Determine the (x, y) coordinate at the center of the cell enclosing the given text.  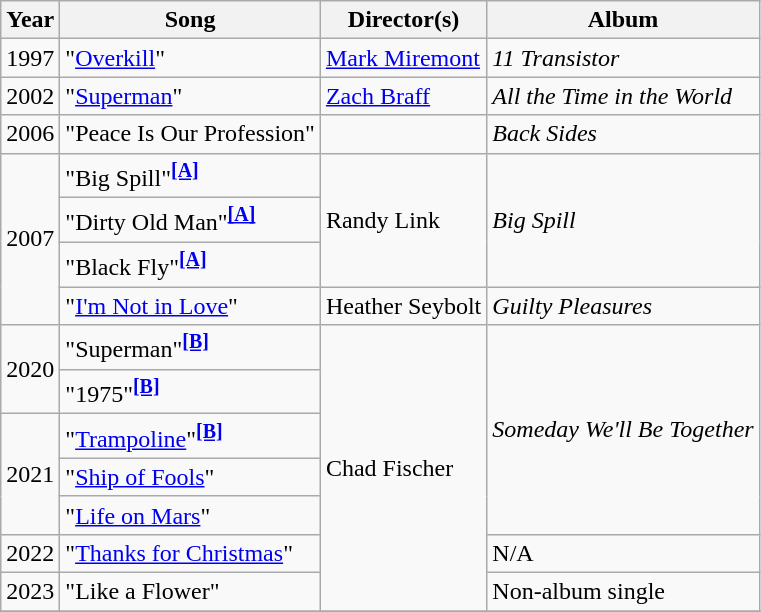
Mark Miremont (403, 58)
N/A (623, 554)
2007 (30, 239)
"Peace Is Our Profession" (190, 134)
"Trampoline"[B] (190, 436)
"Life on Mars" (190, 515)
Back Sides (623, 134)
2022 (30, 554)
"Superman" (190, 96)
"Big Spill"[A] (190, 176)
Randy Link (403, 220)
All the Time in the World (623, 96)
Non-album single (623, 592)
Album (623, 20)
Director(s) (403, 20)
Heather Seybolt (403, 306)
2006 (30, 134)
2023 (30, 592)
Big Spill (623, 220)
"I'm Not in Love" (190, 306)
2020 (30, 370)
"Superman"[B] (190, 348)
"1975"[B] (190, 392)
Zach Braff (403, 96)
Year (30, 20)
1997 (30, 58)
2021 (30, 474)
"Overkill" (190, 58)
Someday We'll Be Together (623, 430)
"Thanks for Christmas" (190, 554)
"Like a Flower" (190, 592)
Song (190, 20)
"Black Fly"[A] (190, 264)
Chad Fischer (403, 468)
11 Transistor (623, 58)
"Dirty Old Man"[A] (190, 220)
2002 (30, 96)
Guilty Pleasures (623, 306)
"Ship of Fools" (190, 477)
